For the text-containing cell, return its midpoint in (X, Y) coordinate format. 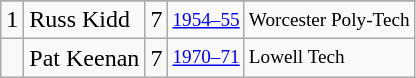
Worcester Poly-Tech (329, 20)
Lowell Tech (329, 58)
1 (12, 20)
1954–55 (206, 20)
Pat Keenan (84, 58)
1970–71 (206, 58)
Russ Kidd (84, 20)
